Provide the [X, Y] coordinate of the cell's center where the given text is located.  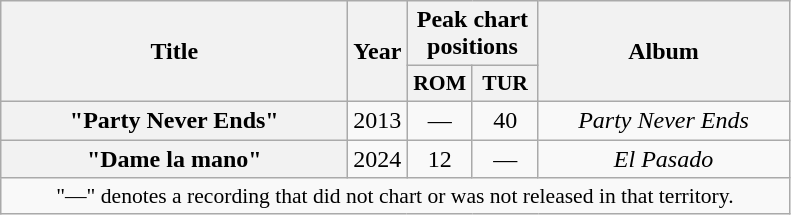
Year [378, 52]
Party Never Ends [664, 120]
Title [174, 52]
Peak chart positions [472, 34]
2013 [378, 120]
12 [440, 159]
El Pasado [664, 159]
TUR [505, 84]
"Dame la mano" [174, 159]
40 [505, 120]
"Party Never Ends" [174, 120]
Album [664, 52]
"—" denotes a recording that did not chart or was not released in that territory. [395, 196]
ROM [440, 84]
2024 [378, 159]
